Identify which cell holds the provided text, then report its (X, Y) central coordinate. 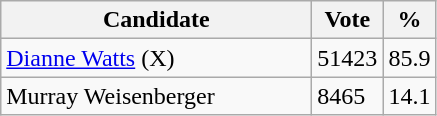
51423 (348, 58)
Dianne Watts (X) (156, 58)
8465 (348, 96)
% (410, 20)
Candidate (156, 20)
Murray Weisenberger (156, 96)
85.9 (410, 58)
14.1 (410, 96)
Vote (348, 20)
